Output the (X, Y) coordinate of the center of the cell containing the given text.  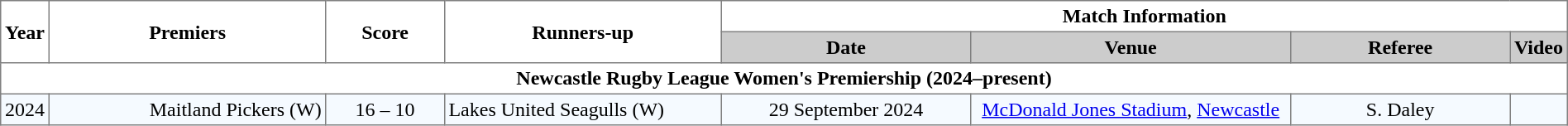
Score (385, 31)
Premiers (187, 31)
29 September 2024 (846, 109)
Newcastle Rugby League Women's Premiership (2024–present) (784, 79)
Video (1539, 47)
Maitland Pickers (W) (187, 109)
S. Daley (1401, 109)
Venue (1131, 47)
Runners-up (582, 31)
2024 (25, 109)
Year (25, 31)
Date (846, 47)
Referee (1401, 47)
16 – 10 (385, 109)
Lakes United Seagulls (W) (582, 109)
Match Information (1145, 17)
McDonald Jones Stadium, Newcastle (1131, 109)
